Find where the given text appears and provide that cell's center as (X, Y) coordinate. 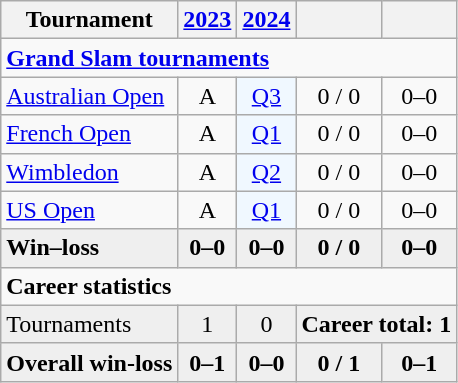
0 / 1 (339, 362)
1 (208, 324)
Wimbledon (90, 172)
US Open (90, 210)
Tournament (90, 20)
2024 (266, 20)
Overall win-loss (90, 362)
French Open (90, 134)
0 (266, 324)
Australian Open (90, 96)
Career statistics (229, 286)
Q2 (266, 172)
Career total: 1 (376, 324)
Win–loss (90, 248)
2023 (208, 20)
Grand Slam tournaments (229, 58)
Tournaments (90, 324)
Q3 (266, 96)
